Scan for the cell matching the given text and deliver its (X, Y) coordinate at center. 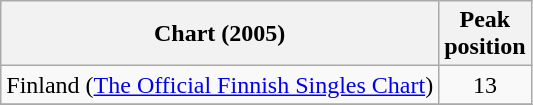
13 (485, 85)
Finland (The Official Finnish Singles Chart) (220, 85)
Peakposition (485, 34)
Chart (2005) (220, 34)
